From the cell containing the given text, extract its center point as (X, Y) coordinate. 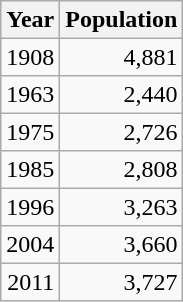
2,726 (122, 132)
2,808 (122, 170)
1963 (30, 94)
1908 (30, 56)
1975 (30, 132)
Population (122, 20)
2004 (30, 244)
3,727 (122, 282)
2,440 (122, 94)
4,881 (122, 56)
1985 (30, 170)
Year (30, 20)
3,263 (122, 206)
2011 (30, 282)
3,660 (122, 244)
1996 (30, 206)
